Return the (x, y) coordinate for the center point of the cell that contains the specified text.  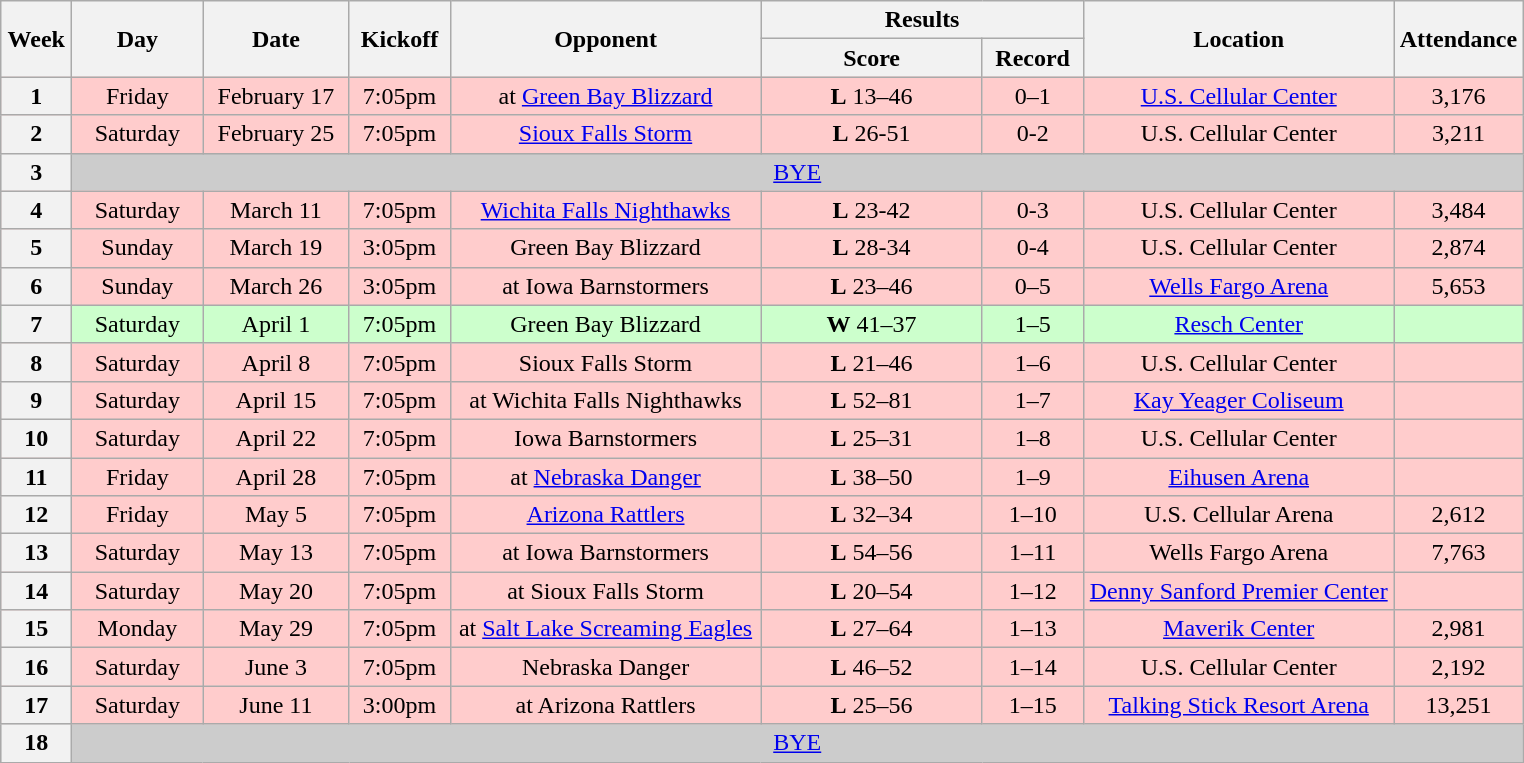
L 21–46 (872, 362)
0-2 (1032, 134)
Monday (138, 629)
April 28 (276, 477)
18 (36, 743)
May 13 (276, 553)
April 22 (276, 438)
1–6 (1032, 362)
June 11 (276, 705)
L 52–81 (872, 400)
Opponent (606, 39)
1–10 (1032, 515)
3,484 (1458, 210)
3:00pm (400, 705)
7 (36, 324)
W 41–37 (872, 324)
at Nebraska Danger (606, 477)
0–5 (1032, 286)
L 20–54 (872, 591)
3,176 (1458, 96)
12 (36, 515)
5 (36, 248)
1–14 (1032, 667)
2,612 (1458, 515)
at Sioux Falls Storm (606, 591)
9 (36, 400)
Kay Yeager Coliseum (1238, 400)
1–15 (1032, 705)
L 32–34 (872, 515)
L 23–46 (872, 286)
14 (36, 591)
16 (36, 667)
2,981 (1458, 629)
1–8 (1032, 438)
7,763 (1458, 553)
L 26-51 (872, 134)
April 8 (276, 362)
L 28-34 (872, 248)
3 (36, 172)
Denny Sanford Premier Center (1238, 591)
Talking Stick Resort Arena (1238, 705)
L 38–50 (872, 477)
11 (36, 477)
15 (36, 629)
10 (36, 438)
Attendance (1458, 39)
17 (36, 705)
Wichita Falls Nighthawks (606, 210)
February 17 (276, 96)
at Green Bay Blizzard (606, 96)
0-3 (1032, 210)
Maverik Center (1238, 629)
L 13–46 (872, 96)
U.S. Cellular Arena (1238, 515)
June 3 (276, 667)
1 (36, 96)
Date (276, 39)
1–13 (1032, 629)
3,211 (1458, 134)
1–9 (1032, 477)
L 23-42 (872, 210)
8 (36, 362)
at Wichita Falls Nighthawks (606, 400)
Score (872, 58)
March 11 (276, 210)
Resch Center (1238, 324)
L 25–56 (872, 705)
1–7 (1032, 400)
6 (36, 286)
at Salt Lake Screaming Eagles (606, 629)
Day (138, 39)
April 15 (276, 400)
L 27–64 (872, 629)
February 25 (276, 134)
April 1 (276, 324)
Nebraska Danger (606, 667)
May 20 (276, 591)
Iowa Barnstormers (606, 438)
Results (922, 20)
5,653 (1458, 286)
Arizona Rattlers (606, 515)
Kickoff (400, 39)
Week (36, 39)
Record (1032, 58)
Location (1238, 39)
L 25–31 (872, 438)
L 46–52 (872, 667)
at Arizona Rattlers (606, 705)
13,251 (1458, 705)
March 19 (276, 248)
2,874 (1458, 248)
13 (36, 553)
May 5 (276, 515)
1–5 (1032, 324)
0-4 (1032, 248)
1–11 (1032, 553)
4 (36, 210)
2,192 (1458, 667)
May 29 (276, 629)
2 (36, 134)
L 54–56 (872, 553)
0–1 (1032, 96)
March 26 (276, 286)
Eihusen Arena (1238, 477)
1–12 (1032, 591)
